Locate the cell with the specified text and output its (X, Y) center coordinate. 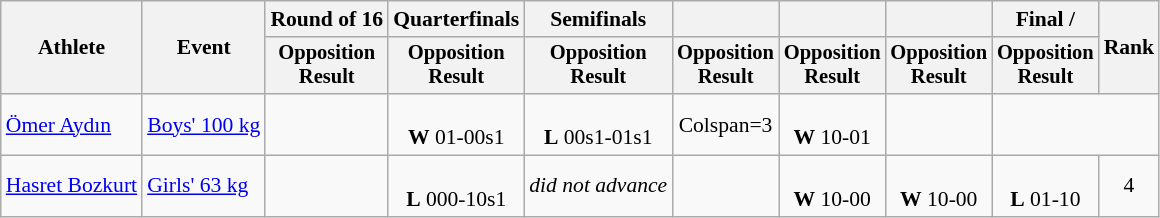
Ömer Aydın (72, 124)
4 (1130, 186)
Hasret Bozkurt (72, 186)
W 10-01 (832, 124)
Colspan=3 (726, 124)
Semifinals (598, 19)
L 000-10s1 (456, 186)
Final / (1046, 19)
Rank (1130, 48)
Round of 16 (326, 19)
Event (204, 48)
L 00s1-01s1 (598, 124)
Boys' 100 kg (204, 124)
L 01-10 (1046, 186)
Quarterfinals (456, 19)
did not advance (598, 186)
W 01-00s1 (456, 124)
Athlete (72, 48)
Girls' 63 kg (204, 186)
